Determine the [x, y] coordinate at the center of the cell enclosing the given text.  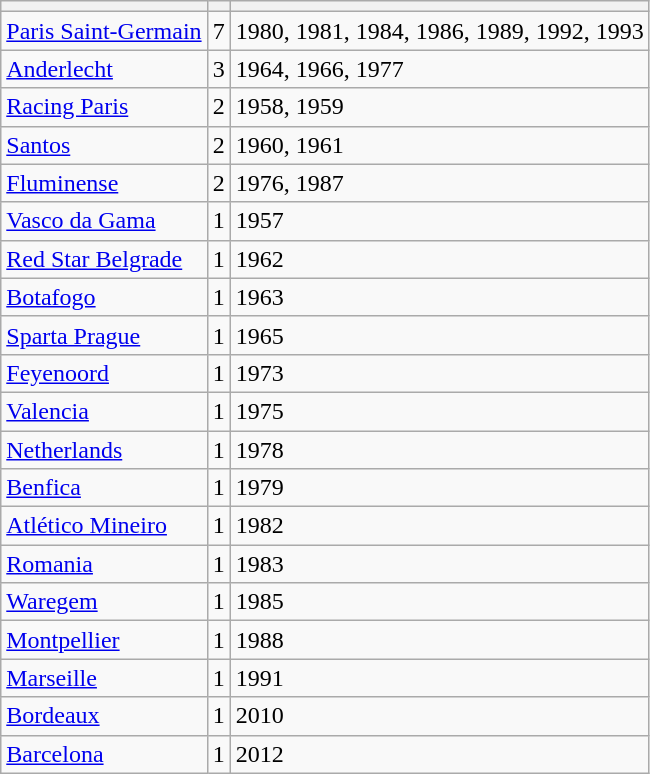
7 [218, 31]
Sparta Prague [104, 335]
1964, 1966, 1977 [440, 69]
1960, 1961 [440, 145]
1957 [440, 221]
Marseille [104, 678]
Valencia [104, 411]
1980, 1981, 1984, 1986, 1989, 1992, 1993 [440, 31]
Vasco da Gama [104, 221]
Anderlecht [104, 69]
Waregem [104, 602]
1978 [440, 449]
1985 [440, 602]
Santos [104, 145]
Racing Paris [104, 107]
1965 [440, 335]
1988 [440, 640]
1976, 1987 [440, 183]
1958, 1959 [440, 107]
Fluminense [104, 183]
2012 [440, 754]
2010 [440, 716]
Red Star Belgrade [104, 259]
3 [218, 69]
Romania [104, 564]
Montpellier [104, 640]
1963 [440, 297]
Botafogo [104, 297]
1975 [440, 411]
1991 [440, 678]
Benfica [104, 488]
1983 [440, 564]
1982 [440, 526]
Paris Saint-Germain [104, 31]
Bordeaux [104, 716]
1973 [440, 373]
1979 [440, 488]
Feyenoord [104, 373]
Netherlands [104, 449]
Barcelona [104, 754]
Atlético Mineiro [104, 526]
1962 [440, 259]
